Locate the cell with the specified text and output its (X, Y) center coordinate. 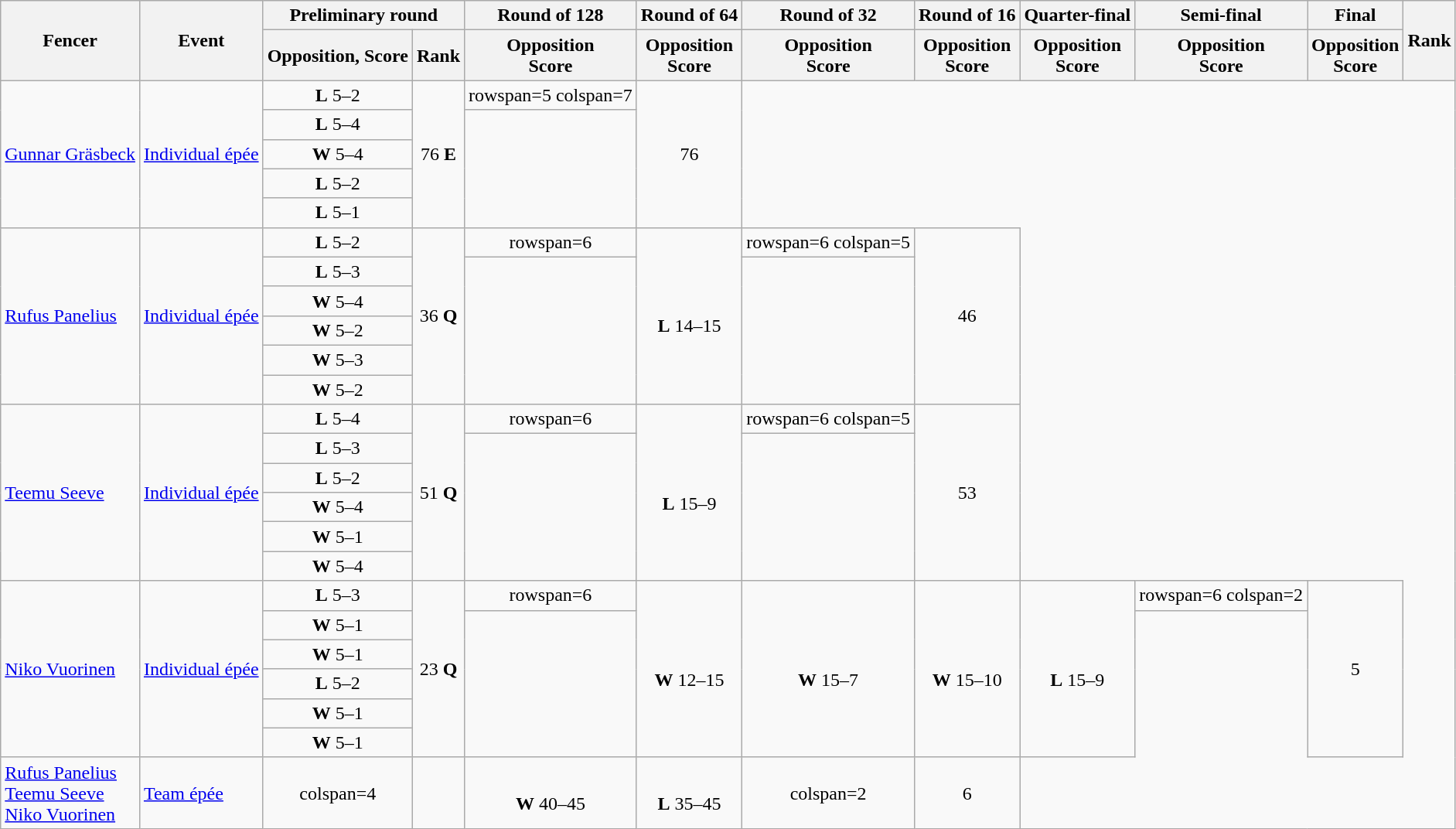
36 Q (438, 316)
Round of 64 (689, 15)
Preliminary round (363, 15)
Niko Vuorinen (70, 669)
W 12–15 (689, 669)
Round of 16 (967, 15)
Rufus Panelius (70, 316)
Round of 32 (829, 15)
Final (1355, 15)
Quarter-final (1078, 15)
Opposition, Score (337, 56)
Gunnar Gräsbeck (70, 154)
rowspan=6 colspan=2 (1222, 595)
Team épée (201, 793)
6 (967, 793)
76 (689, 154)
L 5–1 (337, 213)
W 15–7 (829, 669)
46 (967, 316)
W 5–3 (337, 360)
5 (1355, 669)
rowspan=5 colspan=7 (551, 95)
W 15–10 (967, 669)
colspan=2 (829, 793)
W 40–45 (551, 793)
Round of 128 (551, 15)
Teemu Seeve (70, 493)
Fencer (70, 40)
Semi-final (1222, 15)
Rufus PaneliusTeemu SeeveNiko Vuorinen (70, 793)
L 35–45 (689, 793)
53 (967, 493)
23 Q (438, 669)
colspan=4 (337, 793)
L 14–15 (689, 316)
76 E (438, 154)
Event (201, 40)
51 Q (438, 493)
